Identify which cell holds the provided text, then report its (X, Y) central coordinate. 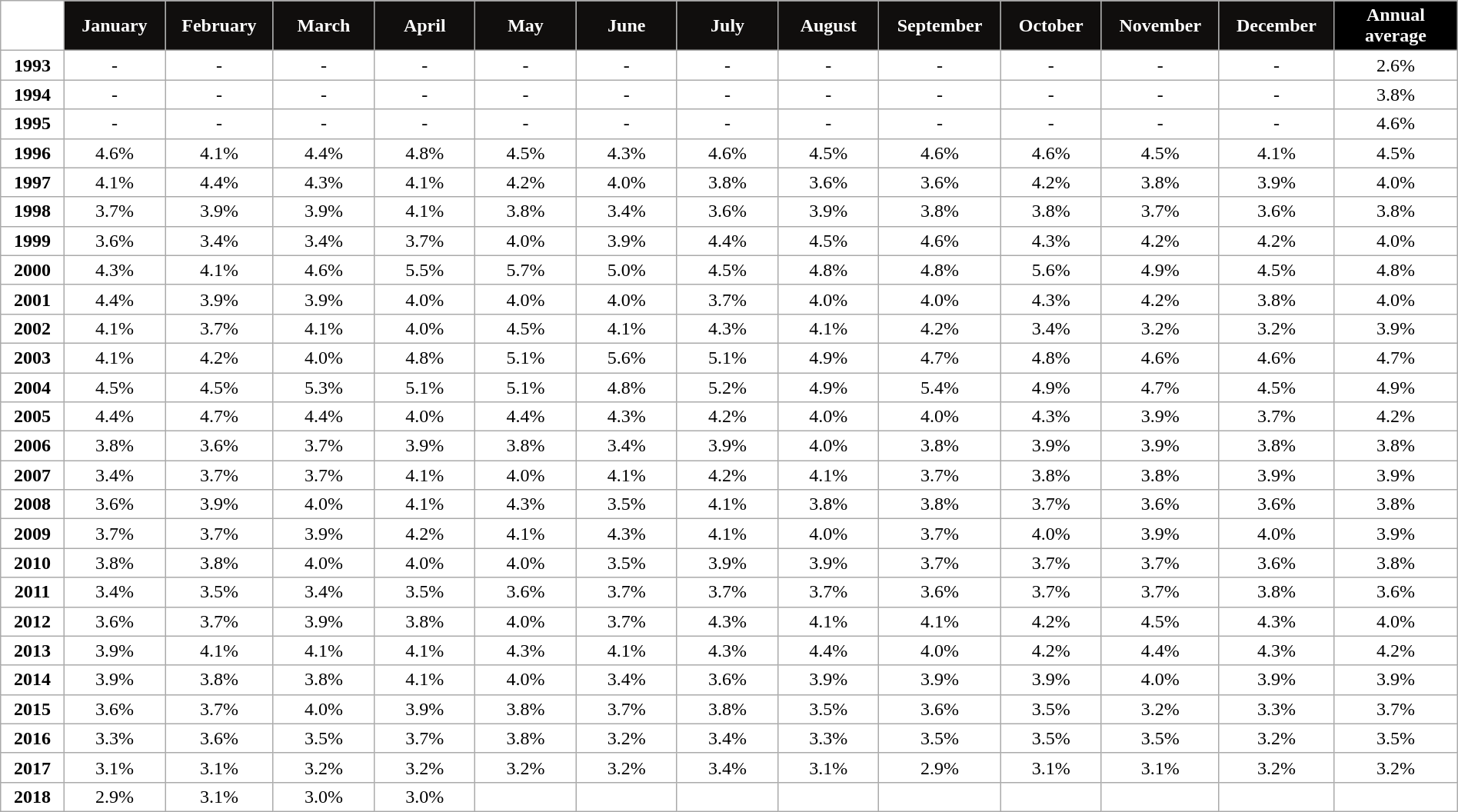
July (727, 26)
September (940, 26)
2008 (32, 504)
2004 (32, 387)
April (424, 26)
March (323, 26)
2016 (32, 738)
May (526, 26)
2007 (32, 475)
2012 (32, 621)
5.0% (626, 270)
2000 (32, 270)
1994 (32, 95)
2018 (32, 797)
2005 (32, 417)
October (1050, 26)
2.6% (1396, 65)
5.2% (727, 387)
1998 (32, 211)
December (1277, 26)
2006 (32, 446)
5.4% (940, 387)
November (1160, 26)
5.3% (323, 387)
1997 (32, 182)
August (829, 26)
5.5% (424, 270)
2011 (32, 592)
1996 (32, 153)
2013 (32, 651)
5.7% (526, 270)
2001 (32, 299)
1995 (32, 124)
February (220, 26)
2003 (32, 358)
2015 (32, 709)
January (114, 26)
June (626, 26)
1999 (32, 241)
Annual average (1396, 26)
2014 (32, 680)
1993 (32, 65)
2010 (32, 563)
2017 (32, 767)
2009 (32, 534)
2002 (32, 328)
